Return the [X, Y] coordinate for the center point of the cell that contains the specified text.  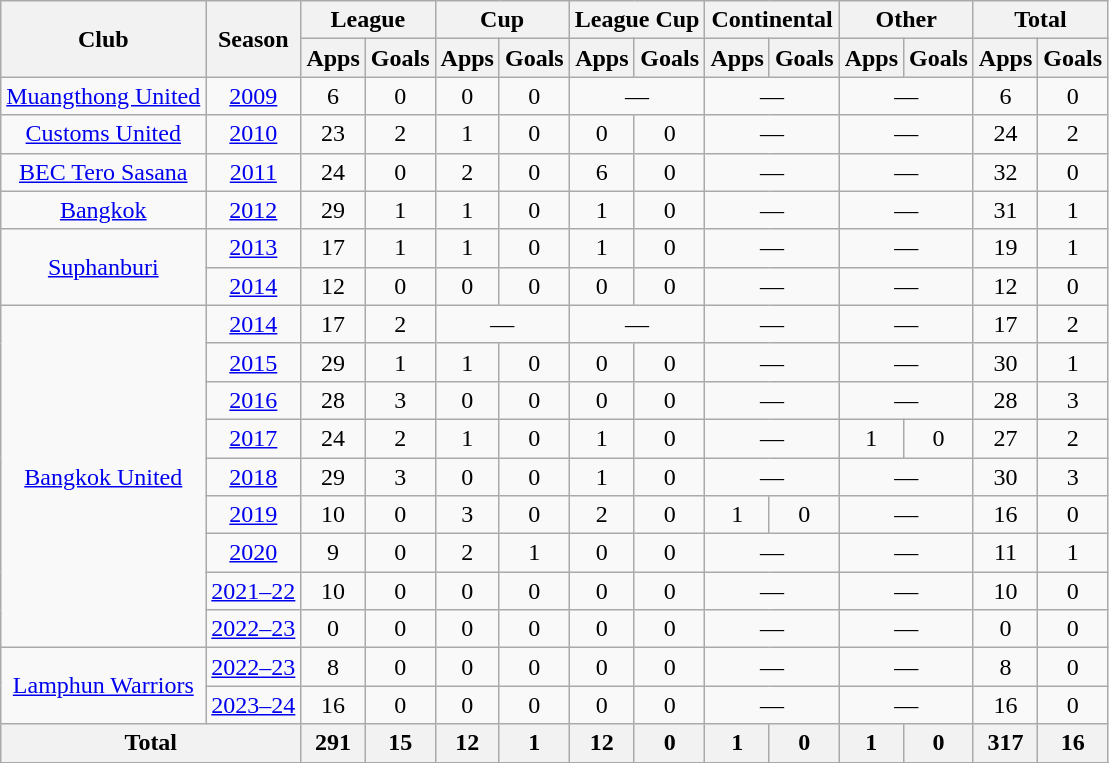
27 [1005, 438]
2011 [254, 172]
Muangthong United [104, 96]
11 [1005, 553]
291 [333, 743]
2010 [254, 134]
Customs United [104, 134]
9 [333, 553]
Season [254, 39]
Suphanburi [104, 267]
2015 [254, 362]
19 [1005, 248]
Bangkok United [104, 476]
Other [906, 20]
32 [1005, 172]
Club [104, 39]
BEC Tero Sasana [104, 172]
2017 [254, 438]
Bangkok [104, 210]
2021–22 [254, 591]
2020 [254, 553]
Cup [502, 20]
2009 [254, 96]
2018 [254, 477]
Continental [772, 20]
23 [333, 134]
317 [1005, 743]
League [368, 20]
2019 [254, 515]
2016 [254, 400]
2023–24 [254, 705]
31 [1005, 210]
2013 [254, 248]
Lamphun Warriors [104, 686]
League Cup [637, 20]
15 [400, 743]
2012 [254, 210]
